Capture the cell that displays the provided text and extract its (X, Y) central coordinate. 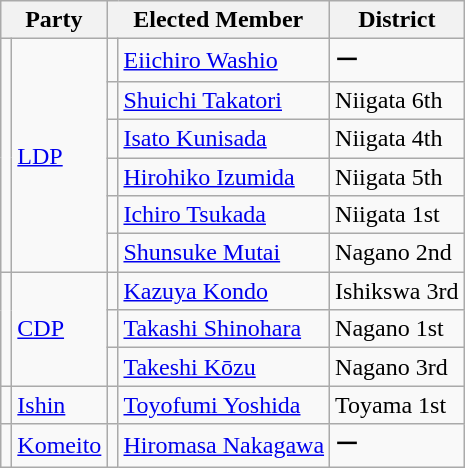
Nagano 3rd (397, 367)
Eiichiro Washio (224, 60)
Niigata 4th (397, 138)
Niigata 5th (397, 177)
Ishin (60, 405)
Komeito (60, 446)
CDP (60, 329)
Shunsuke Mutai (224, 253)
District (397, 20)
Kazuya Kondo (224, 291)
Toyama 1st (397, 405)
Hiromasa Nakagawa (224, 446)
Isato Kunisada (224, 138)
Takashi Shinohara (224, 329)
LDP (60, 156)
Elected Member (218, 20)
Niigata 6th (397, 100)
Nagano 1st (397, 329)
Niigata 1st (397, 215)
Nagano 2nd (397, 253)
Toyofumi Yoshida (224, 405)
Party (54, 20)
Hirohiko Izumida (224, 177)
Ishikswa 3rd (397, 291)
Takeshi Kōzu (224, 367)
Shuichi Takatori (224, 100)
Ichiro Tsukada (224, 215)
